Output the [x, y] coordinate of the center of the cell containing the given text.  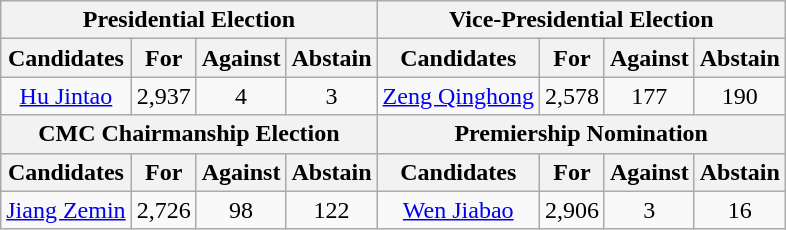
CMC Chairmanship Election [189, 134]
2,578 [572, 96]
2,906 [572, 210]
Jiang Zemin [66, 210]
Premiership Nomination [581, 134]
Zeng Qinghong [458, 96]
2,726 [164, 210]
98 [241, 210]
177 [649, 96]
190 [740, 96]
2,937 [164, 96]
16 [740, 210]
122 [332, 210]
4 [241, 96]
Wen Jiabao [458, 210]
Hu Jintao [66, 96]
Presidential Election [189, 20]
Vice-Presidential Election [581, 20]
